From the cell containing the given text, extract its center point as (x, y) coordinate. 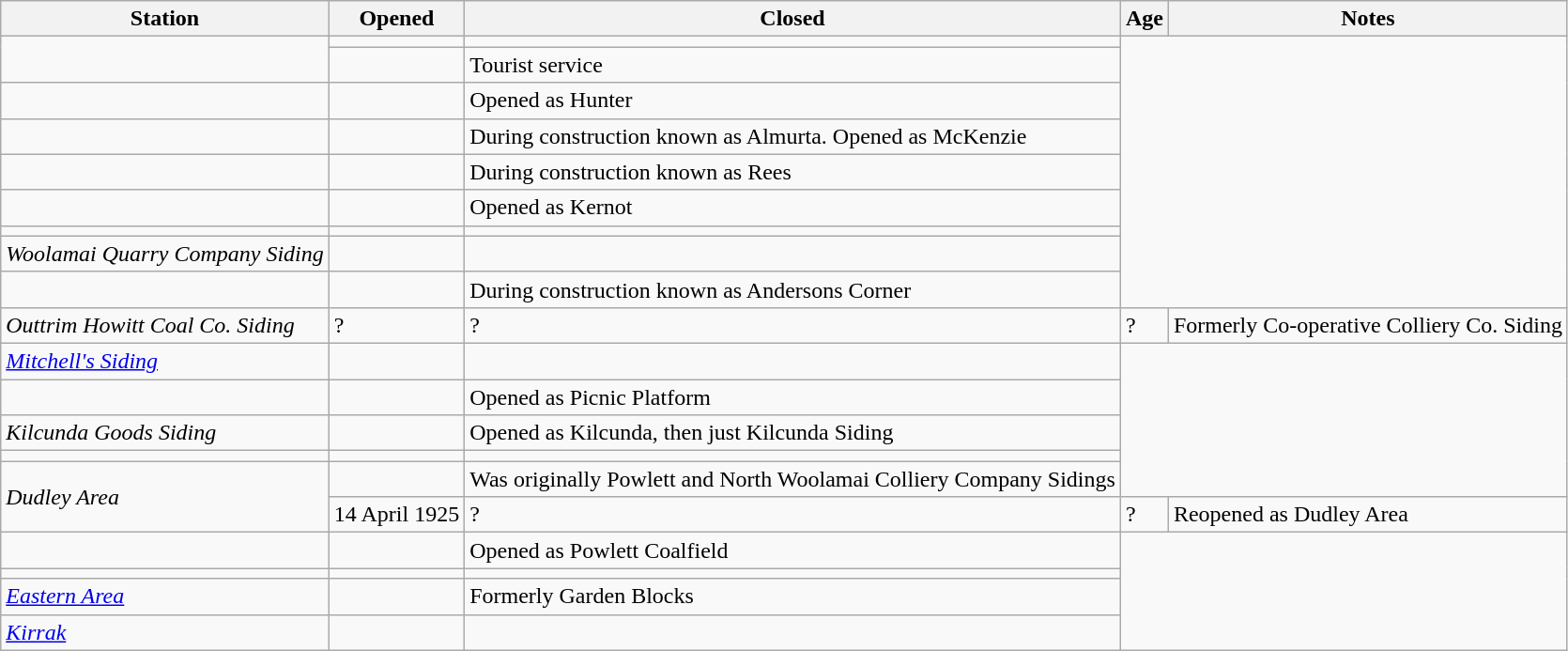
Notes (1367, 19)
Opened (396, 19)
Dudley Area (165, 497)
Closed (792, 19)
Was originally Powlett and North Woolamai Colliery Company Sidings (792, 479)
Opened as Powlett Coalfield (792, 550)
Station (165, 19)
Formerly Co-operative Colliery Co. Siding (1367, 325)
Mitchell's Siding (165, 361)
Age (1144, 19)
Opened as Hunter (792, 101)
Formerly Garden Blocks (792, 597)
During construction known as Rees (792, 172)
During construction known as Almurta. Opened as McKenzie (792, 136)
Eastern Area (165, 597)
Woolamai Quarry Company Siding (165, 254)
Outtrim Howitt Coal Co. Siding (165, 325)
During construction known as Andersons Corner (792, 289)
Opened as Kilcunda, then just Kilcunda Siding (792, 433)
Kilcunda Goods Siding (165, 433)
14 April 1925 (396, 515)
Tourist service (792, 65)
Opened as Picnic Platform (792, 397)
Kirrak (165, 632)
Reopened as Dudley Area (1367, 515)
Opened as Kernot (792, 208)
